Return (x, y) of the center of cell containing provided text 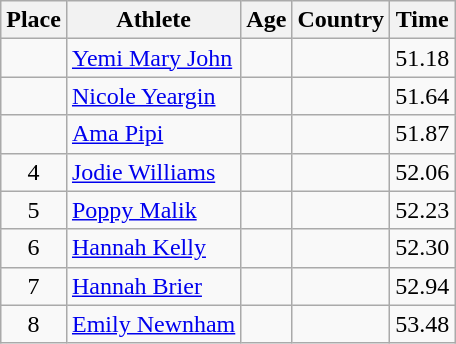
Yemi Mary John (153, 58)
Emily Newnham (153, 324)
51.18 (422, 58)
Country (341, 20)
Hannah Kelly (153, 248)
52.06 (422, 172)
52.23 (422, 210)
Poppy Malik (153, 210)
Ama Pipi (153, 134)
4 (34, 172)
53.48 (422, 324)
Place (34, 20)
Age (266, 20)
51.87 (422, 134)
51.64 (422, 96)
Nicole Yeargin (153, 96)
8 (34, 324)
6 (34, 248)
Hannah Brier (153, 286)
5 (34, 210)
Athlete (153, 20)
52.94 (422, 286)
Time (422, 20)
7 (34, 286)
Jodie Williams (153, 172)
52.30 (422, 248)
